Determine the (X, Y) coordinate at the center of the cell enclosing the given text.  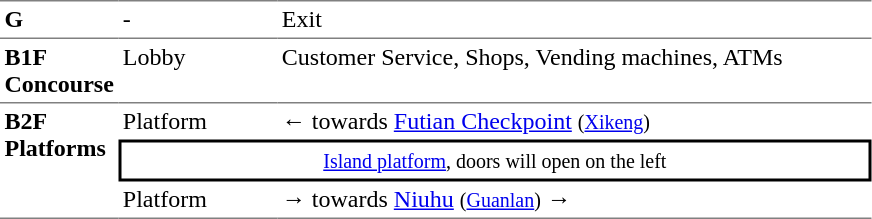
Island platform, doors will open on the left (494, 161)
G (59, 19)
Customer Service, Shops, Vending machines, ATMs (574, 71)
Exit (574, 19)
- (198, 19)
Lobby (198, 71)
Platform (198, 122)
← towards Futian Checkpoint (Xikeng) (574, 122)
B1FConcourse (59, 71)
